Provide the [x, y] coordinate of the cell's center where the given text is located.  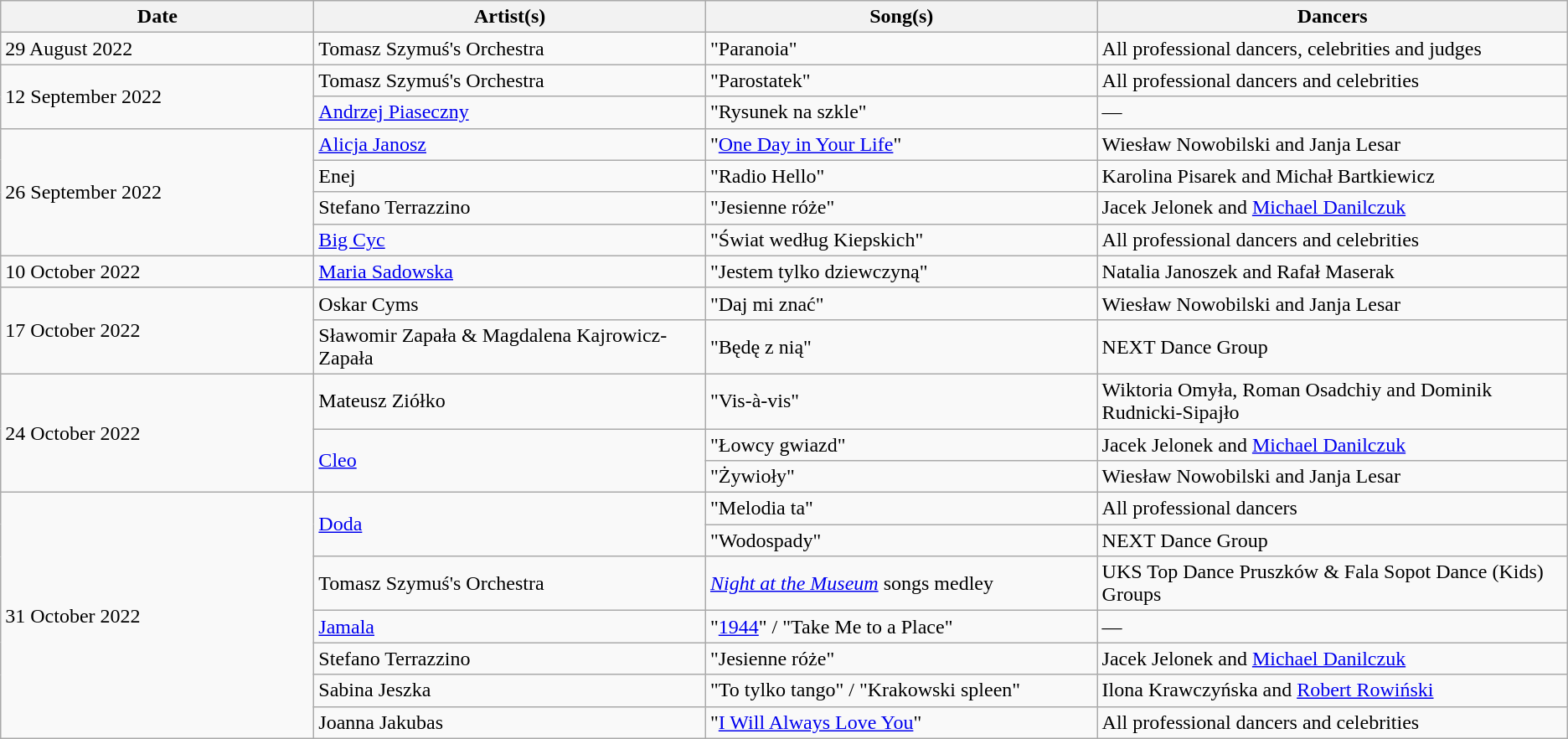
Natalia Janoszek and Rafał Maserak [1332, 271]
Date [157, 17]
All professional dancers, celebrities and judges [1332, 49]
24 October 2022 [157, 432]
"Żywioły" [901, 477]
"Rysunek na szkle" [901, 112]
Maria Sadowska [510, 271]
Alicja Janosz [510, 144]
Sabina Jeszka [510, 690]
UKS Top Dance Pruszków & Fala Sopot Dance (Kids) Groups [1332, 583]
Karolina Pisarek and Michał Bartkiewicz [1332, 176]
Big Cyc [510, 240]
26 September 2022 [157, 192]
10 October 2022 [157, 271]
"Vis-à-vis" [901, 401]
29 August 2022 [157, 49]
"Będę z nią" [901, 347]
"One Day in Your Life" [901, 144]
Night at the Museum songs medley [901, 583]
"Wodospady" [901, 540]
Artist(s) [510, 17]
"1944" / "Take Me to a Place" [901, 627]
"Radio Hello" [901, 176]
Joanna Jakubas [510, 722]
"Melodia ta" [901, 509]
"Świat według Kiepskich" [901, 240]
"Parostatek" [901, 80]
Andrzej Piaseczny [510, 112]
31 October 2022 [157, 615]
"I Will Always Love You" [901, 722]
Enej [510, 176]
Cleo [510, 461]
Dancers [1332, 17]
Oskar Cyms [510, 303]
12 September 2022 [157, 96]
Doda [510, 525]
"Paranoia" [901, 49]
17 October 2022 [157, 330]
Sławomir Zapała & Magdalena Kajrowicz-Zapała [510, 347]
"To tylko tango" / "Krakowski spleen" [901, 690]
Jamala [510, 627]
Ilona Krawczyńska and Robert Rowiński [1332, 690]
Wiktoria Omyła, Roman Osadchiy and Dominik Rudnicki-Sipajło [1332, 401]
Song(s) [901, 17]
"Łowcy gwiazd" [901, 445]
"Daj mi znać" [901, 303]
Mateusz Ziółko [510, 401]
"Jestem tylko dziewczyną" [901, 271]
All professional dancers [1332, 509]
